Search for the cell housing the specified text and yield its [X, Y] center coordinate. 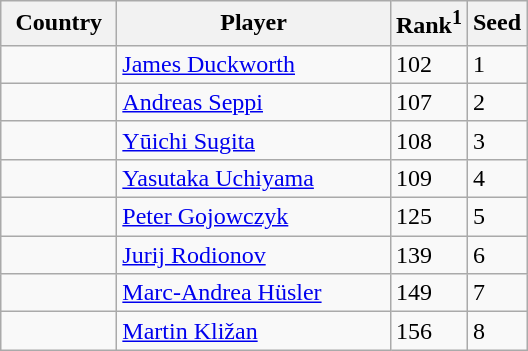
Country [59, 24]
Player [254, 24]
4 [496, 178]
7 [496, 293]
109 [428, 178]
Jurij Rodionov [254, 255]
6 [496, 255]
102 [428, 64]
108 [428, 140]
Martin Kližan [254, 331]
3 [496, 140]
107 [428, 102]
1 [496, 64]
Marc-Andrea Hüsler [254, 293]
139 [428, 255]
8 [496, 331]
Seed [496, 24]
Andreas Seppi [254, 102]
149 [428, 293]
James Duckworth [254, 64]
2 [496, 102]
Peter Gojowczyk [254, 217]
156 [428, 331]
Rank1 [428, 24]
125 [428, 217]
5 [496, 217]
Yasutaka Uchiyama [254, 178]
Yūichi Sugita [254, 140]
